Extract the (x, y) coordinate from the center of the cell holding the provided text.  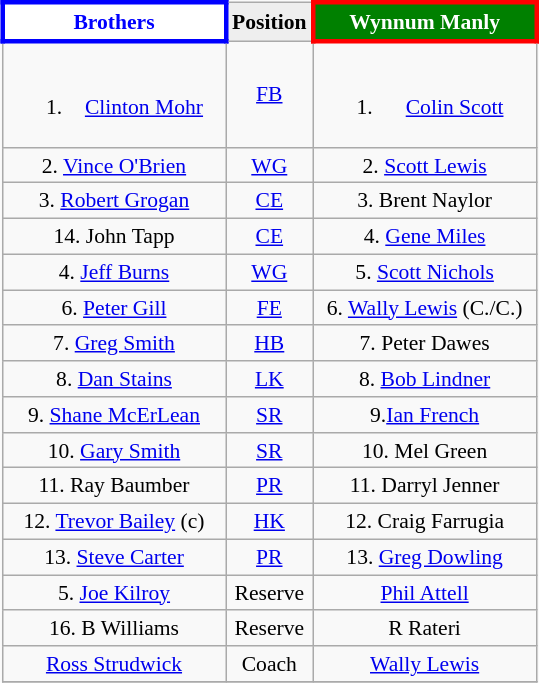
7. Peter Dawes (424, 343)
10. Mel Green (424, 450)
9. Shane McErLean (114, 415)
10. Gary Smith (114, 450)
8. Dan Stains (114, 379)
16. B Williams (114, 628)
HK (270, 522)
Ross Strudwick (114, 664)
9.Ian French (424, 415)
14. John Tapp (114, 237)
FB (270, 94)
3. Robert Grogan (114, 201)
5. Scott Nichols (424, 272)
6. Wally Lewis (C./C.) (424, 308)
13. Greg Dowling (424, 557)
11. Ray Baumber (114, 486)
Brothers (114, 22)
8. Bob Lindner (424, 379)
3. Brent Naylor (424, 201)
FE (270, 308)
Clinton Mohr (114, 94)
Wally Lewis (424, 664)
HB (270, 343)
Wynnum Manly (424, 22)
2. Scott Lewis (424, 165)
Coach (270, 664)
5. Joe Kilroy (114, 593)
Phil Attell (424, 593)
12. Craig Farrugia (424, 522)
13. Steve Carter (114, 557)
R Rateri (424, 628)
2. Vince O'Brien (114, 165)
LK (270, 379)
Position (270, 22)
4. Jeff Burns (114, 272)
11. Darryl Jenner (424, 486)
4. Gene Miles (424, 237)
6. Peter Gill (114, 308)
7. Greg Smith (114, 343)
Colin Scott (424, 94)
12. Trevor Bailey (c) (114, 522)
